Extract the (x, y) coordinate from the center of the cell holding the provided text.  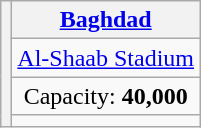
Al-Shaab Stadium (106, 58)
Capacity: 40,000 (106, 96)
Baghdad (106, 20)
